Scan for the cell matching the given text and deliver its (X, Y) coordinate at center. 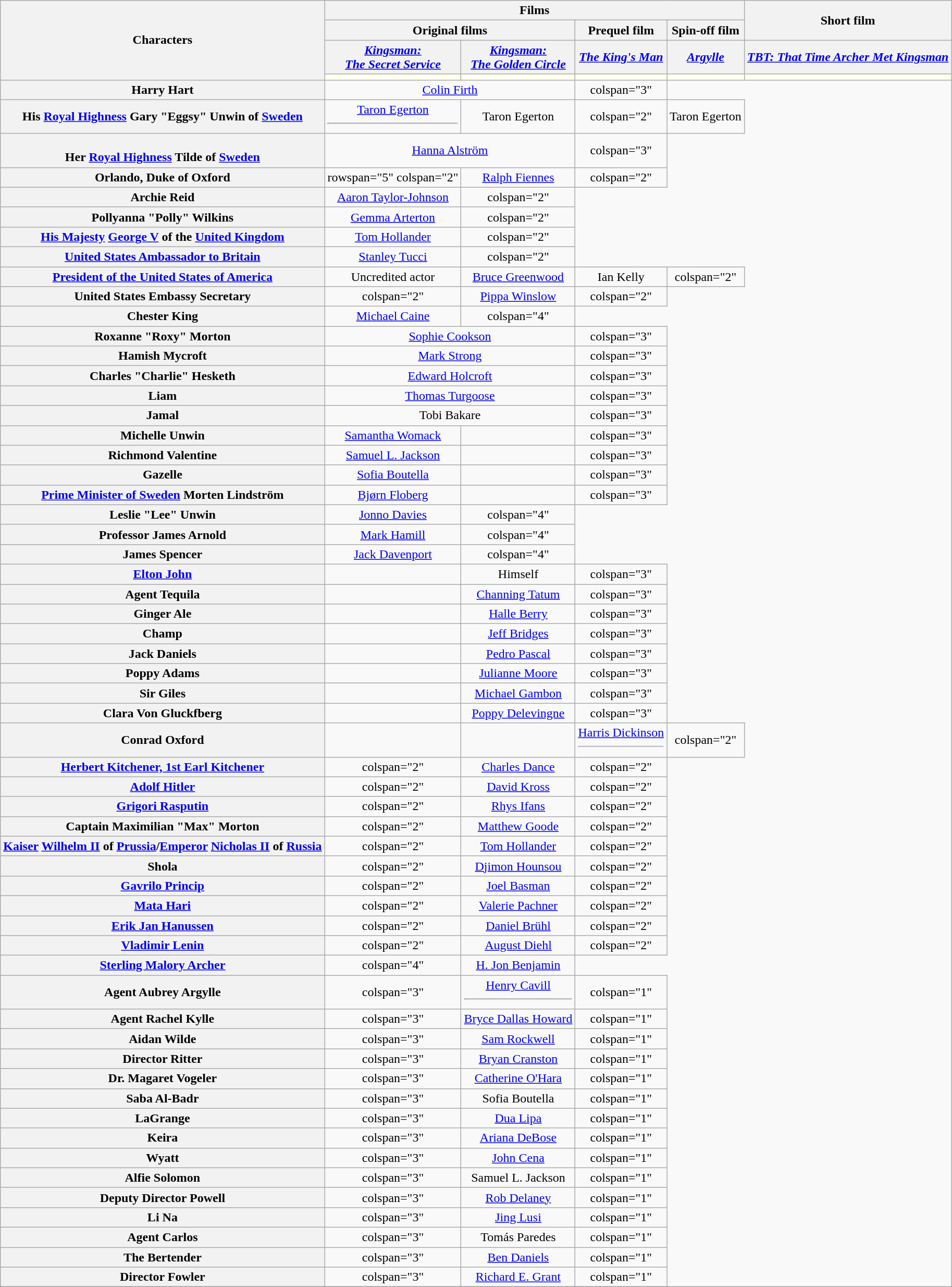
Rob Delaney (518, 1197)
Sam Rockwell (518, 1039)
Jeff Bridges (518, 634)
Orlando, Duke of Oxford (163, 177)
Matthew Goode (518, 826)
Bryce Dallas Howard (518, 1019)
Alfie Solomon (163, 1178)
Ben Daniels (518, 1257)
Keira (163, 1138)
Agent Aubrey Argylle (163, 992)
Djimon Hounsou (518, 866)
Mata Hari (163, 905)
Shola (163, 866)
John Cena (518, 1158)
Prequel film (621, 30)
Director Ritter (163, 1059)
Grigori Rasputin (163, 806)
Wyatt (163, 1158)
Spin-off film (706, 30)
Channing Tatum (518, 594)
H. Jon Benjamin (518, 965)
Leslie "Lee" Unwin (163, 514)
His Royal Highness Gary "Eggsy" Unwin of Sweden (163, 117)
Vladimir Lenin (163, 946)
Short film (848, 20)
Archie Reid (163, 197)
TBT: That Time Archer Met Kingsman (848, 57)
Conrad Oxford (163, 740)
Aidan Wilde (163, 1039)
Gazelle (163, 475)
The Bertender (163, 1257)
Jing Lusi (518, 1217)
Roxanne "Roxy" Morton (163, 336)
Himself (518, 574)
Ian Kelly (621, 277)
Harry Hart (163, 90)
Jamal (163, 415)
Saba Al-Badr (163, 1098)
Agent Rachel Kylle (163, 1019)
Sir Giles (163, 693)
Edward Holcroft (450, 376)
Films (535, 10)
Agent Carlos (163, 1237)
Ginger Ale (163, 614)
Michael Gambon (518, 693)
Ariana DeBose (518, 1138)
Pippa Winslow (518, 297)
Mark Hamill (393, 534)
Colin Firth (450, 90)
Ralph Fiennes (518, 177)
Li Na (163, 1217)
Thomas Turgoose (450, 396)
Champ (163, 634)
Michael Caine (393, 316)
Director Fowler (163, 1277)
Henry Cavill (518, 992)
Daniel Brühl (518, 925)
Joel Basman (518, 886)
James Spencer (163, 554)
Hamish Mycroft (163, 356)
Aaron Taylor-Johnson (393, 197)
President of the United States of America (163, 277)
Michelle Unwin (163, 435)
Prime Minister of Sweden Morten Lindström (163, 495)
Julianne Moore (518, 673)
Richmond Valentine (163, 455)
Agent Tequila (163, 594)
rowspan="5" colspan="2" (393, 177)
Dua Lipa (518, 1118)
Samantha Womack (393, 435)
Bryan Cranston (518, 1059)
Professor James Arnold (163, 534)
Hanna Alström (450, 150)
Pedro Pascal (518, 654)
Elton John (163, 574)
Sophie Cookson (450, 336)
Charles Dance (518, 767)
Liam (163, 396)
Halle Berry (518, 614)
United States Ambassador to Britain (163, 256)
Tomás Paredes (518, 1237)
Valerie Pachner (518, 905)
Argylle (706, 57)
Gavrilo Princip (163, 886)
Captain Maximilian "Max" Morton (163, 826)
Sterling Malory Archer (163, 965)
Kingsman:The Golden Circle (518, 57)
Dr. Magaret Vogeler (163, 1078)
Poppy Adams (163, 673)
Her Royal Highness Tilde of Sweden (163, 150)
Jack Davenport (393, 554)
Pollyanna "Polly" Wilkins (163, 217)
Chester King (163, 316)
Kingsman:The Secret Service (393, 57)
Herbert Kitchener, 1st Earl Kitchener (163, 767)
Original films (450, 30)
Adolf Hitler (163, 787)
Rhys Ifans (518, 806)
Kaiser Wilhelm II of Prussia/Emperor Nicholas II of Russia (163, 846)
Catherine O'Hara (518, 1078)
David Kross (518, 787)
Jack Daniels (163, 654)
Mark Strong (450, 356)
Uncredited actor (393, 277)
United States Embassy Secretary (163, 297)
Bruce Greenwood (518, 277)
Jonno Davies (393, 514)
Stanley Tucci (393, 256)
His Majesty George V of the United Kingdom (163, 237)
Richard E. Grant (518, 1277)
Characters (163, 40)
Poppy Delevingne (518, 713)
Bjørn Floberg (393, 495)
Erik Jan Hanussen (163, 925)
Harris Dickinson (621, 740)
The King's Man (621, 57)
August Diehl (518, 946)
Tobi Bakare (450, 415)
Clara Von Gluckfberg (163, 713)
Gemma Arterton (393, 217)
Charles "Charlie" Hesketh (163, 376)
Deputy Director Powell (163, 1197)
LaGrange (163, 1118)
